Return the (X, Y) coordinate for the center point of the cell that contains the specified text.  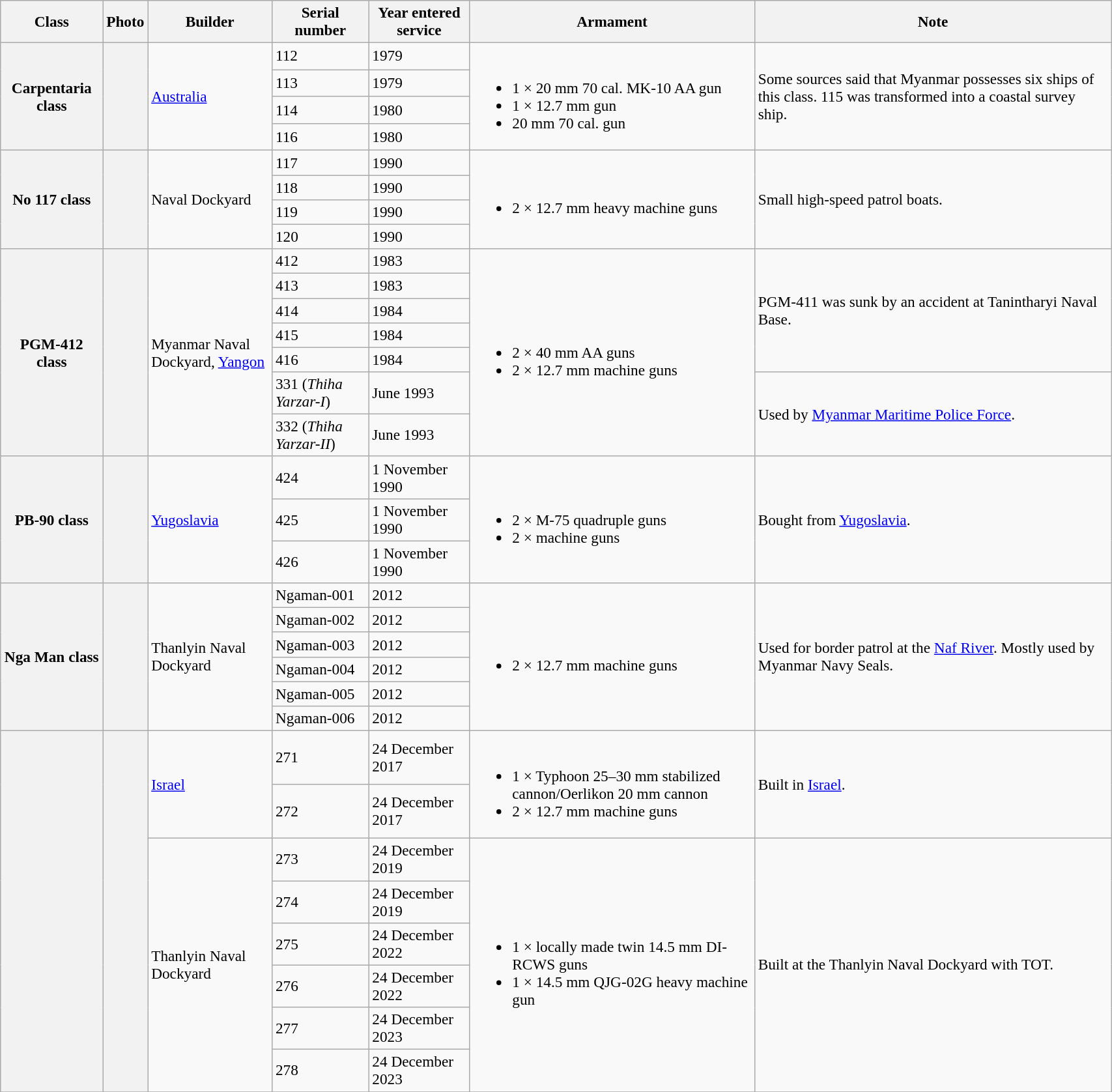
Used for border patrol at the Naf River. Mostly used by Myanmar Navy Seals. (933, 657)
No 117 class (52, 199)
Nga Man class (52, 657)
274 (321, 902)
Australia (210, 96)
275 (321, 943)
Builder (210, 21)
Armament (612, 21)
Note (933, 21)
Ngaman-004 (321, 669)
Class (52, 21)
271 (321, 757)
112 (321, 56)
Carpentaria class (52, 96)
424 (321, 477)
Year entered service (420, 21)
277 (321, 1028)
1 × locally made twin 14.5 mm DI-RCWS guns1 × 14.5 mm QJG-02G heavy machine gun (612, 964)
Serial number (321, 21)
Ngaman-005 (321, 693)
PGM-412 class (52, 352)
Myanmar Naval Dockyard, Yangon (210, 352)
Ngaman-006 (321, 718)
2 × 40 mm AA guns2 × 12.7 mm machine guns (612, 352)
2 × 12.7 mm machine guns (612, 657)
2 × M-75 quadruple guns2 × machine guns (612, 519)
412 (321, 261)
331 (Thiha Yarzar-I) (321, 392)
415 (321, 335)
Used by Myanmar Maritime Police Force. (933, 414)
113 (321, 82)
Built at the Thanlyin Naval Dockyard with TOT. (933, 964)
PB-90 class (52, 519)
1 × Typhoon 25–30 mm stabilized cannon/Oerlikon 20 mm cannon2 × 12.7 mm machine guns (612, 784)
Naval Dockyard (210, 199)
PGM-411 was sunk by an accident at Tanintharyi Naval Base. (933, 310)
2 × 12.7 mm heavy machine guns (612, 199)
426 (321, 562)
Yugoslavia (210, 519)
117 (321, 162)
Photo (125, 21)
413 (321, 285)
1 × 20 mm 70 cal. MK-10 AA gun1 × 12.7 mm gun20 mm 70 cal. gun (612, 96)
Israel (210, 784)
414 (321, 310)
116 (321, 137)
272 (321, 812)
118 (321, 187)
114 (321, 109)
273 (321, 859)
120 (321, 237)
276 (321, 986)
332 (Thiha Yarzar-II) (321, 435)
278 (321, 1070)
Ngaman-003 (321, 644)
Ngaman-001 (321, 595)
Some sources said that Myanmar possesses six ships of this class. 115 was transformed into a coastal survey ship. (933, 96)
119 (321, 212)
416 (321, 360)
Built in Israel. (933, 784)
Small high-speed patrol boats. (933, 199)
Bought from Yugoslavia. (933, 519)
Ngaman-002 (321, 620)
425 (321, 520)
